Pinpoint the cell where the given text exists, returning its [X, Y] midpoint coordinate. 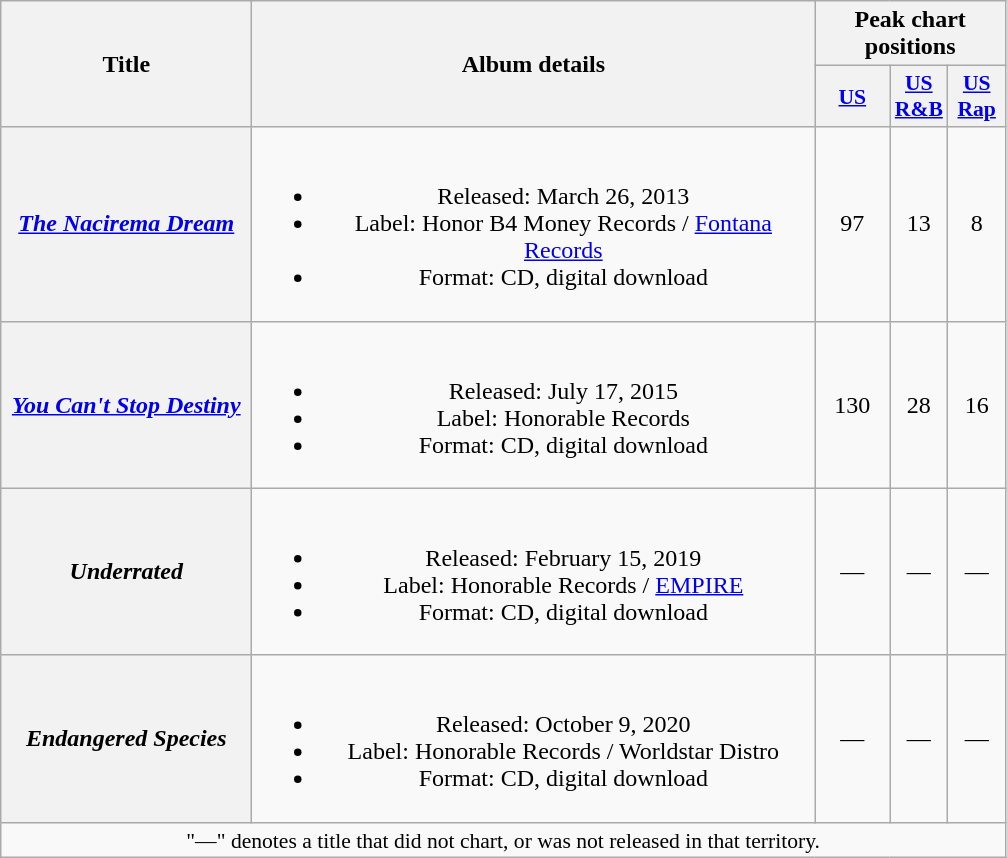
"—" denotes a title that did not chart, or was not released in that territory. [504, 840]
16 [977, 404]
US Rap [977, 96]
Underrated [126, 572]
Peak chart positions [910, 34]
8 [977, 224]
Released: March 26, 2013Label: Honor B4 Money Records / Fontana RecordsFormat: CD, digital download [534, 224]
Released: October 9, 2020Label: Honorable Records / Worldstar DistroFormat: CD, digital download [534, 738]
Released: February 15, 2019Label: Honorable Records / EMPIREFormat: CD, digital download [534, 572]
The Nacirema Dream [126, 224]
Released: July 17, 2015Label: Honorable RecordsFormat: CD, digital download [534, 404]
97 [852, 224]
28 [919, 404]
US R&B [919, 96]
13 [919, 224]
Album details [534, 64]
US [852, 96]
Endangered Species [126, 738]
130 [852, 404]
You Can't Stop Destiny [126, 404]
Title [126, 64]
